Extract the (X, Y) coordinate from the center of the cell holding the provided text.  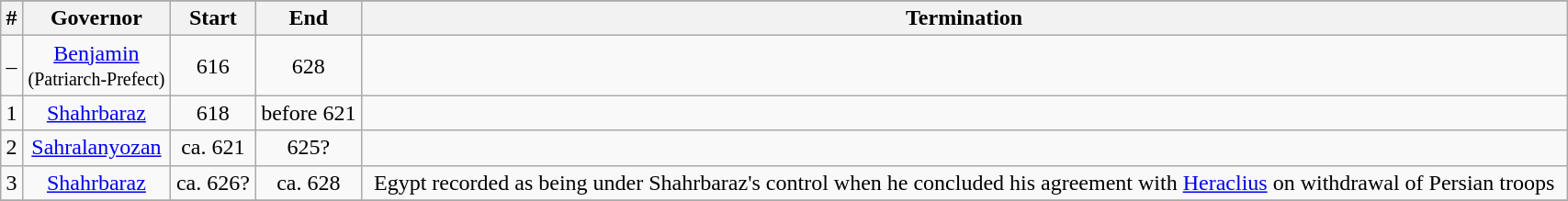
Start (213, 18)
before 621 (309, 113)
Egypt recorded as being under Shahrbaraz's control when he concluded his agreement with Heraclius on withdrawal of Persian troops (964, 183)
# (11, 18)
628 (309, 66)
Benjamin(Patriarch-Prefect) (96, 66)
ca. 621 (213, 148)
End (309, 18)
– (11, 66)
3 (11, 183)
ca. 626? (213, 183)
625? (309, 148)
Governor (96, 18)
616 (213, 66)
618 (213, 113)
2 (11, 148)
ca. 628 (309, 183)
1 (11, 113)
Termination (964, 18)
Sahralanyozan (96, 148)
